For the text-containing cell, return its midpoint in (x, y) coordinate format. 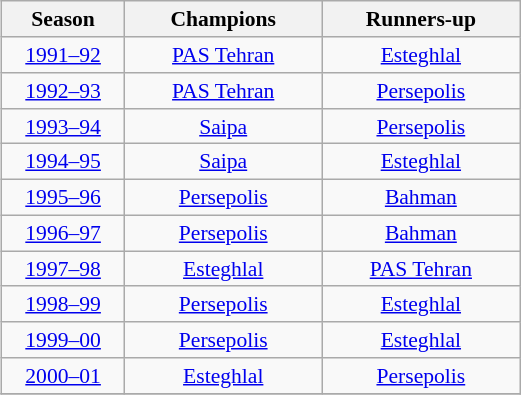
Champions (223, 19)
1993–94 (64, 126)
1992–93 (64, 91)
1996–97 (64, 233)
1998–99 (64, 304)
Runners-up (421, 19)
Season (64, 19)
1999–00 (64, 340)
1991–92 (64, 55)
2000–01 (64, 376)
1997–98 (64, 269)
1995–96 (64, 197)
1994–95 (64, 162)
